Extract the [x, y] coordinate from the center of the cell holding the provided text.  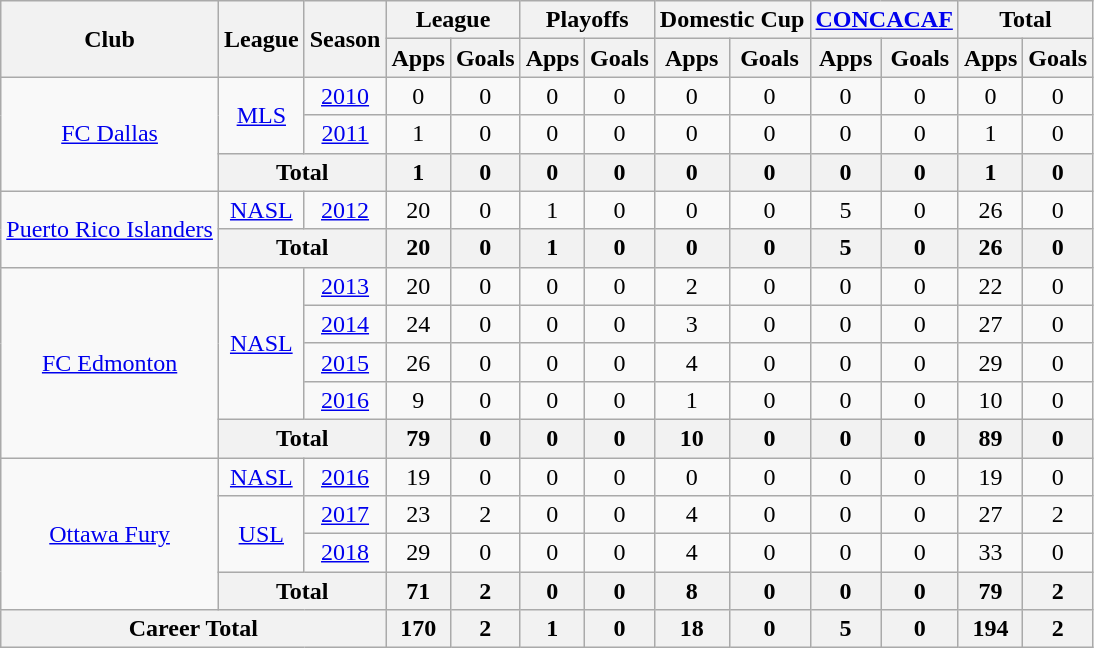
2012 [345, 210]
Season [345, 39]
2017 [345, 515]
18 [692, 629]
2014 [345, 324]
71 [418, 591]
2013 [345, 286]
FC Dallas [110, 134]
170 [418, 629]
2011 [345, 134]
FC Edmonton [110, 362]
8 [692, 591]
USL [261, 534]
3 [692, 324]
Playoffs [587, 20]
Domestic Cup [732, 20]
24 [418, 324]
Club [110, 39]
23 [418, 515]
194 [990, 629]
2015 [345, 362]
Ottawa Fury [110, 534]
Puerto Rico Islanders [110, 229]
89 [990, 438]
MLS [261, 115]
33 [990, 553]
2018 [345, 553]
9 [418, 400]
2010 [345, 96]
22 [990, 286]
Career Total [194, 629]
CONCACAF [884, 20]
